From the cell containing the given text, extract its center point as [x, y] coordinate. 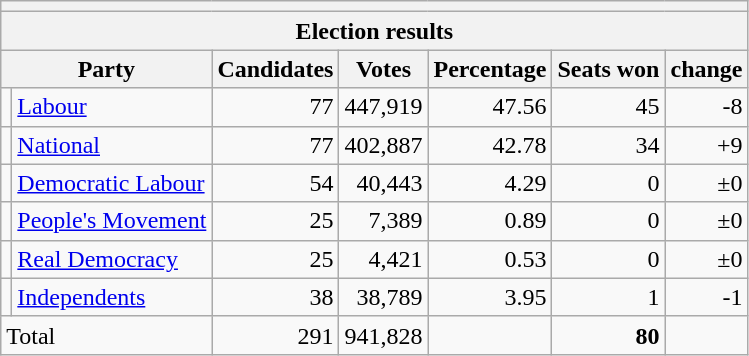
47.56 [490, 107]
0.53 [490, 259]
People's Movement [112, 221]
change [706, 69]
Election results [374, 31]
1 [608, 297]
3.95 [490, 297]
Independents [112, 297]
38 [276, 297]
Votes [384, 69]
Seats won [608, 69]
4,421 [384, 259]
402,887 [384, 145]
Democratic Labour [112, 183]
Party [106, 69]
40,443 [384, 183]
45 [608, 107]
80 [608, 335]
7,389 [384, 221]
941,828 [384, 335]
42.78 [490, 145]
447,919 [384, 107]
4.29 [490, 183]
0.89 [490, 221]
National [112, 145]
Candidates [276, 69]
Total [106, 335]
Labour [112, 107]
+9 [706, 145]
38,789 [384, 297]
-8 [706, 107]
-1 [706, 297]
34 [608, 145]
291 [276, 335]
Real Democracy [112, 259]
Percentage [490, 69]
54 [276, 183]
